Detect which cell encompasses the target text, then output its (X, Y) center coordinate. 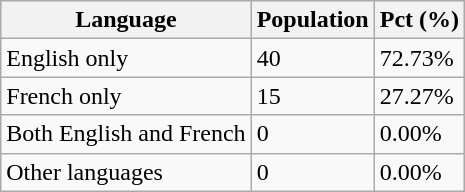
72.73% (419, 58)
Other languages (126, 172)
French only (126, 96)
Population (312, 20)
40 (312, 58)
Language (126, 20)
Pct (%) (419, 20)
15 (312, 96)
27.27% (419, 96)
Both English and French (126, 134)
English only (126, 58)
